Provide the [x, y] coordinate of the cell's center where the given text is located.  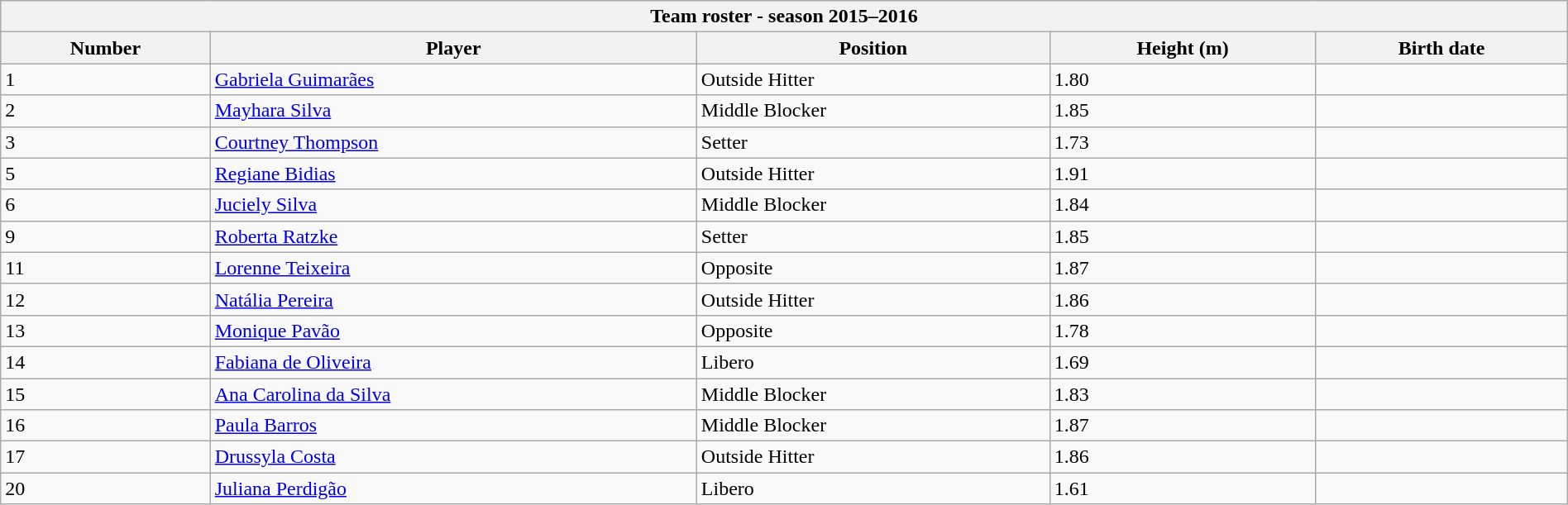
Height (m) [1183, 48]
Lorenne Teixeira [453, 268]
2 [106, 111]
1.91 [1183, 174]
15 [106, 394]
5 [106, 174]
Monique Pavão [453, 331]
1.84 [1183, 205]
13 [106, 331]
Player [453, 48]
1.83 [1183, 394]
17 [106, 457]
Position [873, 48]
Drussyla Costa [453, 457]
20 [106, 488]
Roberta Ratzke [453, 236]
6 [106, 205]
16 [106, 426]
9 [106, 236]
1.61 [1183, 488]
1 [106, 79]
1.69 [1183, 362]
Team roster - season 2015–2016 [784, 17]
Courtney Thompson [453, 142]
1.78 [1183, 331]
3 [106, 142]
Paula Barros [453, 426]
14 [106, 362]
Natália Pereira [453, 299]
Fabiana de Oliveira [453, 362]
Ana Carolina da Silva [453, 394]
Juciely Silva [453, 205]
Mayhara Silva [453, 111]
11 [106, 268]
1.73 [1183, 142]
Juliana Perdigão [453, 488]
Birth date [1441, 48]
Gabriela Guimarães [453, 79]
Regiane Bidias [453, 174]
12 [106, 299]
1.80 [1183, 79]
Number [106, 48]
